Search for the cell housing the specified text and yield its [X, Y] center coordinate. 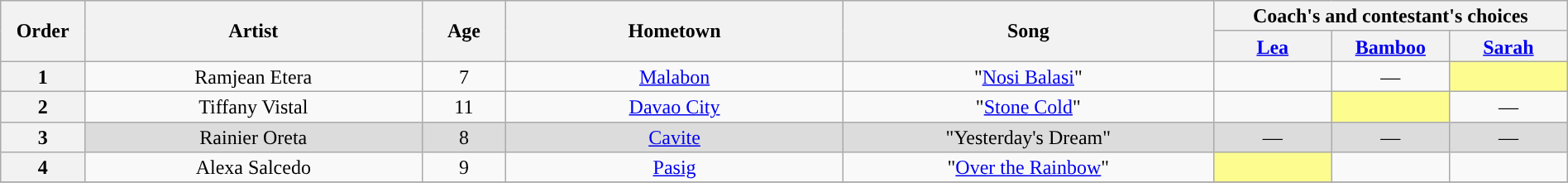
Rainier Oreta [253, 137]
Coach's and contestant's choices [1390, 17]
Age [464, 31]
"Stone Cold" [1028, 106]
Davao City [675, 106]
11 [464, 106]
2 [43, 106]
Pasig [675, 167]
1 [43, 76]
"Nosi Balasi" [1028, 76]
"Yesterday's Dream" [1028, 137]
Cavite [675, 137]
4 [43, 167]
Tiffany Vistal [253, 106]
Lea [1272, 46]
Song [1028, 31]
Artist [253, 31]
8 [464, 137]
7 [464, 76]
Hometown [675, 31]
9 [464, 167]
Sarah [1508, 46]
Alexa Salcedo [253, 167]
Ramjean Etera [253, 76]
Malabon [675, 76]
Order [43, 31]
Bamboo [1391, 46]
"Over the Rainbow" [1028, 167]
3 [43, 137]
